Locate the cell with the specified text and output its (x, y) center coordinate. 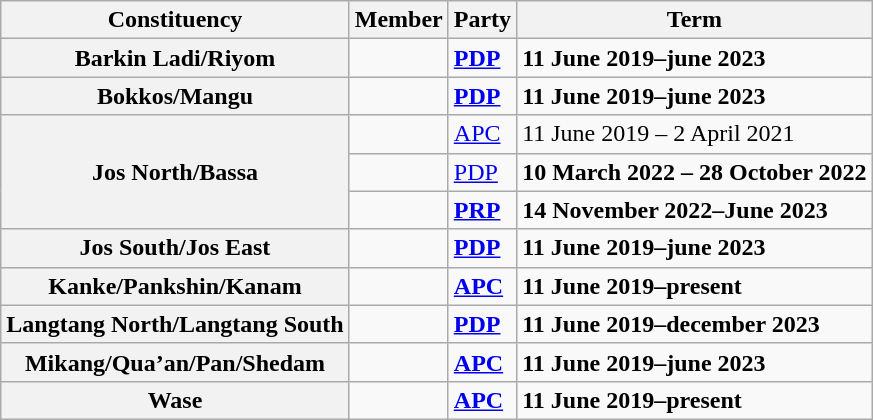
PRP (482, 210)
Member (398, 20)
Term (694, 20)
Langtang North/Langtang South (175, 324)
Constituency (175, 20)
Bokkos/Mangu (175, 96)
10 March 2022 – 28 October 2022 (694, 172)
Jos South/Jos East (175, 248)
Kanke/Pankshin/Kanam (175, 286)
Wase (175, 400)
Mikang/Qua’an/Pan/Shedam (175, 362)
11 June 2019–december 2023 (694, 324)
Party (482, 20)
Barkin Ladi/Riyom (175, 58)
Jos North/Bassa (175, 172)
11 June 2019 – 2 April 2021 (694, 134)
14 November 2022–June 2023 (694, 210)
